Extract the (x, y) coordinate from the center of the cell holding the provided text.  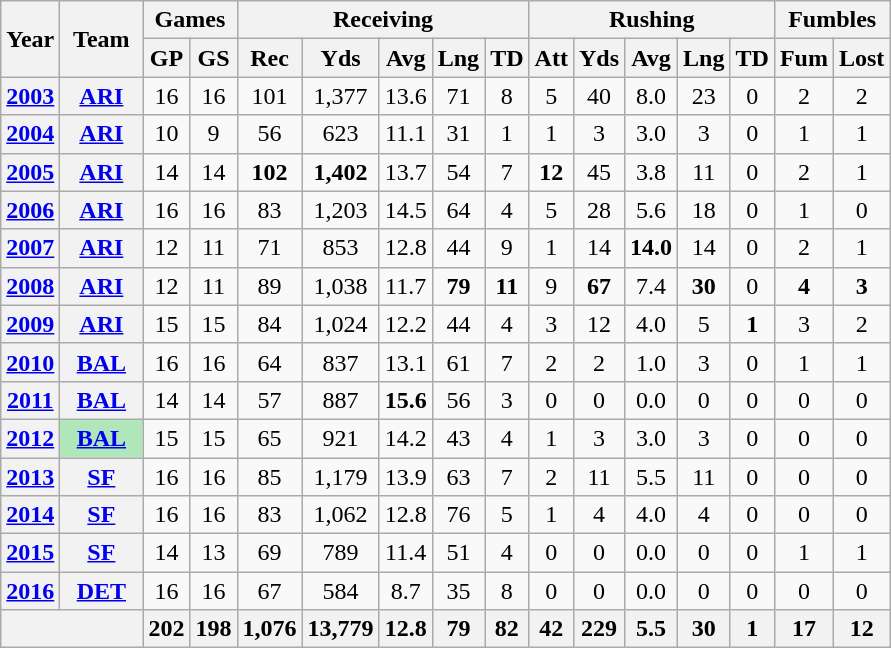
Games (190, 20)
28 (598, 210)
837 (340, 362)
1,179 (340, 477)
40 (598, 96)
35 (458, 591)
2005 (30, 172)
18 (704, 210)
11.7 (406, 286)
69 (270, 553)
14.2 (406, 438)
2012 (30, 438)
13.6 (406, 96)
84 (270, 324)
43 (458, 438)
89 (270, 286)
623 (340, 134)
65 (270, 438)
8.7 (406, 591)
853 (340, 248)
2011 (30, 400)
17 (804, 629)
2003 (30, 96)
13.9 (406, 477)
23 (704, 96)
2006 (30, 210)
1,024 (340, 324)
Fum (804, 58)
DET (102, 591)
11.4 (406, 553)
102 (270, 172)
GS (214, 58)
51 (458, 553)
82 (507, 629)
GP (166, 58)
2007 (30, 248)
Team (102, 39)
13.1 (406, 362)
3.8 (652, 172)
10 (166, 134)
101 (270, 96)
31 (458, 134)
887 (340, 400)
5.6 (652, 210)
Rec (270, 58)
Lost (861, 58)
202 (166, 629)
15.6 (406, 400)
13 (214, 553)
14.5 (406, 210)
2015 (30, 553)
2010 (30, 362)
76 (458, 515)
61 (458, 362)
85 (270, 477)
13.7 (406, 172)
2016 (30, 591)
Receiving (383, 20)
2009 (30, 324)
198 (214, 629)
Att (551, 58)
8.0 (652, 96)
2013 (30, 477)
1,038 (340, 286)
584 (340, 591)
54 (458, 172)
42 (551, 629)
1,402 (340, 172)
Rushing (652, 20)
1.0 (652, 362)
789 (340, 553)
229 (598, 629)
1,076 (270, 629)
921 (340, 438)
1,377 (340, 96)
1,062 (340, 515)
Year (30, 39)
11.1 (406, 134)
7.4 (652, 286)
45 (598, 172)
2004 (30, 134)
2014 (30, 515)
Fumbles (832, 20)
13,779 (340, 629)
57 (270, 400)
14.0 (652, 248)
12.2 (406, 324)
63 (458, 477)
1,203 (340, 210)
2008 (30, 286)
